Return (x, y) of the center of cell containing provided text 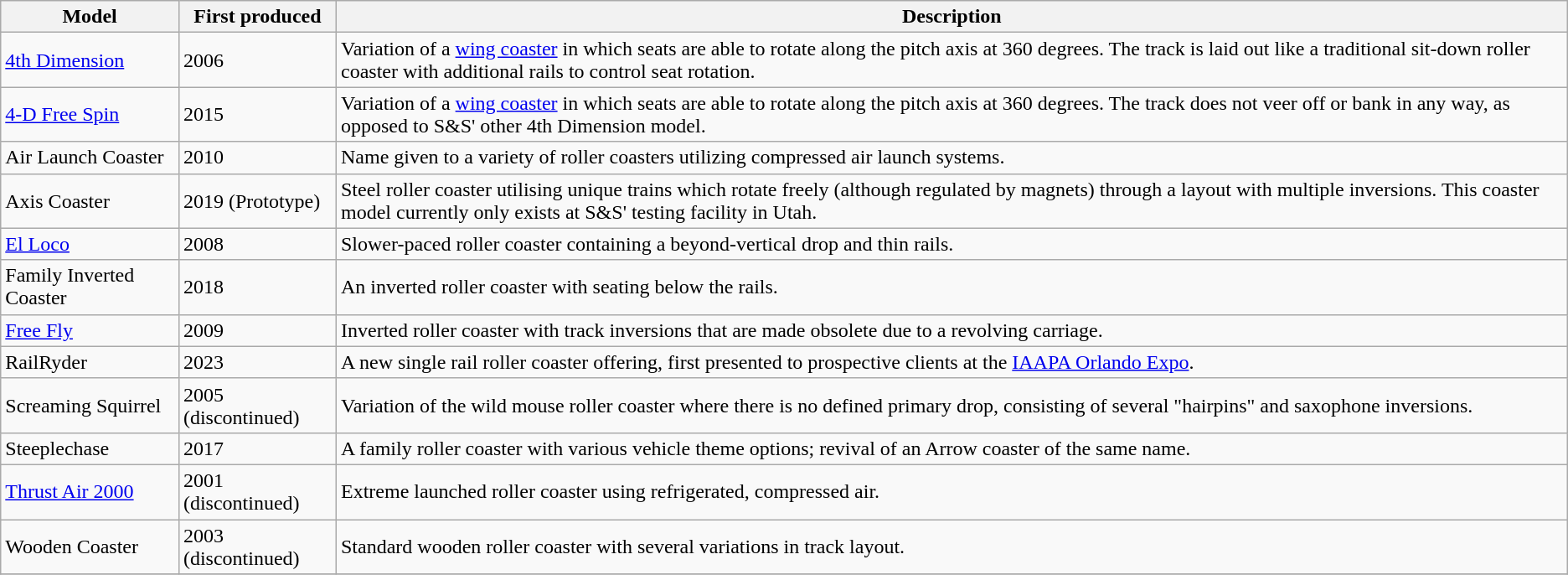
RailRyder (90, 362)
Model (90, 17)
Standard wooden roller coaster with several variations in track layout. (952, 547)
2023 (257, 362)
Steeplechase (90, 448)
2018 (257, 287)
2005 (discontinued) (257, 406)
2019 (Prototype) (257, 201)
Description (952, 17)
2008 (257, 244)
Free Fly (90, 330)
Axis Coaster (90, 201)
2015 (257, 114)
Inverted roller coaster with track inversions that are made obsolete due to a revolving carriage. (952, 330)
4-D Free Spin (90, 114)
2003 (discontinued) (257, 547)
Slower-paced roller coaster containing a beyond-vertical drop and thin rails. (952, 244)
An inverted roller coaster with seating below the rails. (952, 287)
A new single rail roller coaster offering, first presented to prospective clients at the IAAPA Orlando Expo. (952, 362)
Extreme launched roller coaster using refrigerated, compressed air. (952, 491)
A family roller coaster with various vehicle theme options; revival of an Arrow coaster of the same name. (952, 448)
Screaming Squirrel (90, 406)
Air Launch Coaster (90, 158)
Name given to a variety of roller coasters utilizing compressed air launch systems. (952, 158)
First produced (257, 17)
2010 (257, 158)
2017 (257, 448)
Family Inverted Coaster (90, 287)
4th Dimension (90, 60)
2006 (257, 60)
Variation of the wild mouse roller coaster where there is no defined primary drop, consisting of several "hairpins" and saxophone inversions. (952, 406)
2001 (discontinued) (257, 491)
Thrust Air 2000 (90, 491)
El Loco (90, 244)
2009 (257, 330)
Wooden Coaster (90, 547)
